Provide the (X, Y) coordinate of the cell's center where the given text is located.  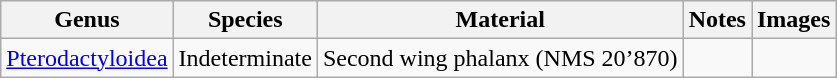
Second wing phalanx (NMS 20’870) (500, 58)
Material (500, 20)
Genus (87, 20)
Species (245, 20)
Pterodactyloidea (87, 58)
Images (794, 20)
Indeterminate (245, 58)
Notes (717, 20)
